Provide the (X, Y) coordinate of the cell's center where the given text is located.  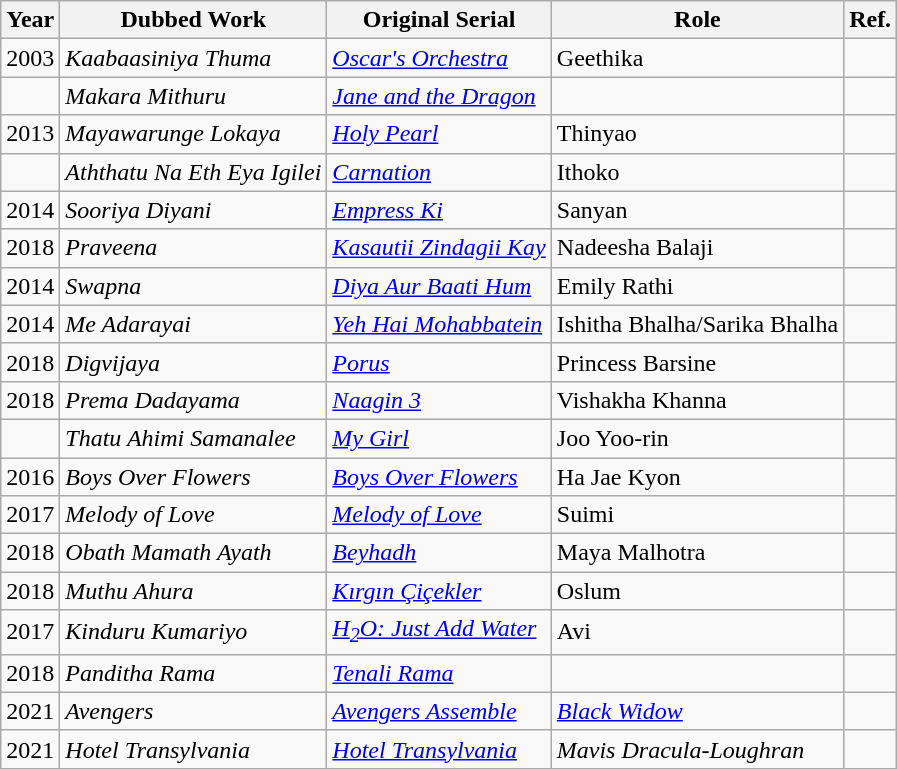
H2O: Just Add Water (439, 632)
Yeh Hai Mohabbatein (439, 324)
Thatu Ahimi Samanalee (194, 438)
Kasautii Zindagii Kay (439, 248)
Mavis Dracula-Loughran (697, 749)
Thinyao (697, 134)
Ishitha Bhalha/Sarika Bhalha (697, 324)
Black Widow (697, 711)
Vishakha Khanna (697, 400)
Digvijaya (194, 362)
Tenali Rama (439, 673)
Princess Barsine (697, 362)
2003 (30, 58)
Beyhadh (439, 553)
Nadeesha Balaji (697, 248)
Oscar's Orchestra (439, 58)
Sanyan (697, 210)
Joo Yoo-rin (697, 438)
Naagin 3 (439, 400)
Holy Pearl (439, 134)
Oslum (697, 591)
Avengers Assemble (439, 711)
Mayawarunge Lokaya (194, 134)
Panditha Rama (194, 673)
Sooriya Diyani (194, 210)
Dubbed Work (194, 20)
Me Adarayai (194, 324)
Muthu Ahura (194, 591)
Role (697, 20)
Original Serial (439, 20)
Porus (439, 362)
Kaabaasiniya Thuma (194, 58)
Kinduru Kumariyo (194, 632)
My Girl (439, 438)
Geethika (697, 58)
2016 (30, 477)
Prema Dadayama (194, 400)
Diya Aur Baati Hum (439, 286)
Emily Rathi (697, 286)
Kırgın Çiçekler (439, 591)
Maya Malhotra (697, 553)
Jane and the Dragon (439, 96)
Avengers (194, 711)
Ref. (870, 20)
Empress Ki (439, 210)
Carnation (439, 172)
Makara Mithuru (194, 96)
Aththatu Na Eth Eya Igilei (194, 172)
2013 (30, 134)
Obath Mamath Ayath (194, 553)
Ha Jae Kyon (697, 477)
Ithoko (697, 172)
Avi (697, 632)
Suimi (697, 515)
Year (30, 20)
Swapna (194, 286)
Praveena (194, 248)
